Locate the cell with the specified text and output its [X, Y] center coordinate. 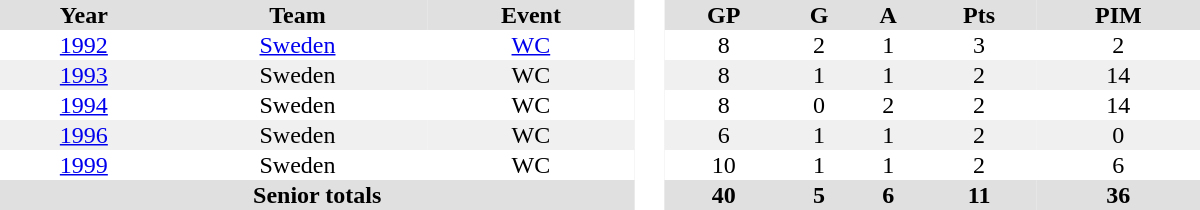
1993 [84, 75]
1992 [84, 45]
Senior totals [317, 195]
A [888, 15]
PIM [1118, 15]
Team [298, 15]
10 [724, 165]
11 [980, 195]
36 [1118, 195]
Event [530, 15]
Pts [980, 15]
1994 [84, 105]
G [818, 15]
40 [724, 195]
3 [980, 45]
Year [84, 15]
1999 [84, 165]
1996 [84, 135]
GP [724, 15]
5 [818, 195]
